Find where the given text appears and provide that cell's center as (x, y) coordinate. 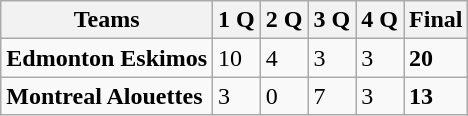
1 Q (237, 20)
20 (436, 58)
4 (284, 58)
Montreal Alouettes (107, 96)
13 (436, 96)
Edmonton Eskimos (107, 58)
10 (237, 58)
3 Q (332, 20)
7 (332, 96)
Final (436, 20)
4 Q (380, 20)
0 (284, 96)
Teams (107, 20)
2 Q (284, 20)
